From the cell containing the given text, extract its center point as (x, y) coordinate. 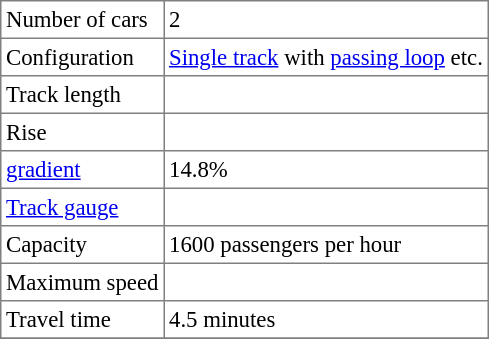
1600 passengers per hour (326, 245)
Capacity (82, 245)
Travel time (82, 320)
2 (326, 20)
Configuration (82, 57)
Track length (82, 95)
Number of cars (82, 20)
Rise (82, 132)
Track gauge (82, 207)
Maximum speed (82, 282)
4.5 minutes (326, 320)
14.8% (326, 170)
Single track with passing loop etc. (326, 57)
gradient (82, 170)
